Provide the (X, Y) coordinate of the cell's center where the given text is located.  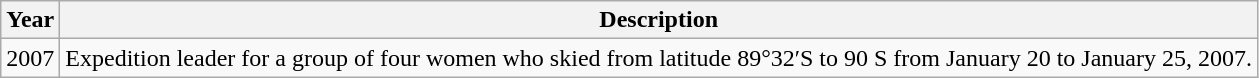
Expedition leader for a group of four women who skied from latitude 89°32′S to 90 S from January 20 to January 25, 2007. (659, 58)
Description (659, 20)
2007 (30, 58)
Year (30, 20)
